Capture the cell that displays the provided text and extract its (X, Y) central coordinate. 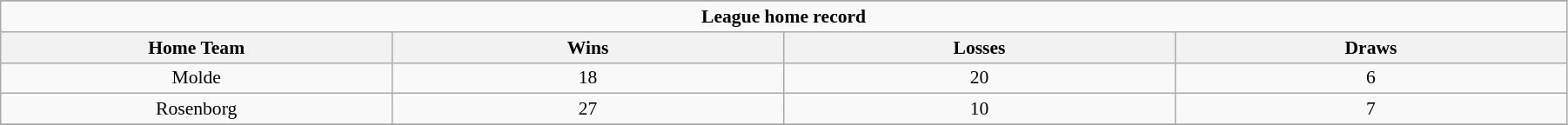
League home record (784, 16)
Rosenborg (197, 109)
Home Team (197, 48)
7 (1370, 109)
Molde (197, 78)
Losses (980, 48)
6 (1370, 78)
20 (980, 78)
18 (588, 78)
27 (588, 109)
10 (980, 109)
Draws (1370, 48)
Wins (588, 48)
